Detect which cell encompasses the target text, then output its [x, y] center coordinate. 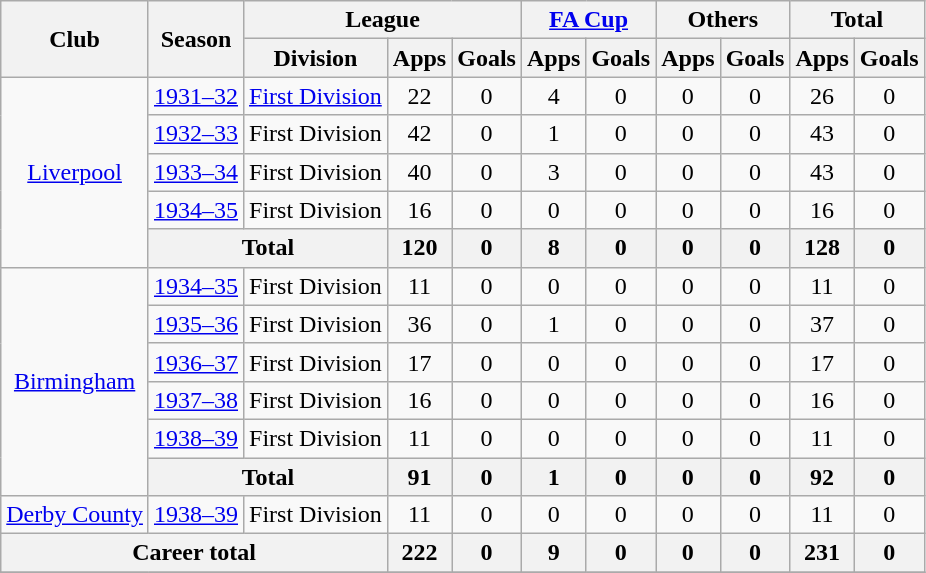
22 [419, 96]
231 [822, 553]
1936–37 [196, 362]
36 [419, 324]
1935–36 [196, 324]
1931–32 [196, 96]
Liverpool [75, 172]
3 [553, 172]
Career total [194, 553]
Birmingham [75, 381]
Division [316, 58]
1932–33 [196, 134]
9 [553, 553]
120 [419, 248]
26 [822, 96]
1933–34 [196, 172]
40 [419, 172]
8 [553, 248]
37 [822, 324]
222 [419, 553]
League [383, 20]
Season [196, 39]
42 [419, 134]
FA Cup [588, 20]
1937–38 [196, 400]
91 [419, 477]
92 [822, 477]
Derby County [75, 515]
Club [75, 39]
128 [822, 248]
4 [553, 96]
Others [723, 20]
